Pinpoint the cell where the given text exists, returning its (X, Y) midpoint coordinate. 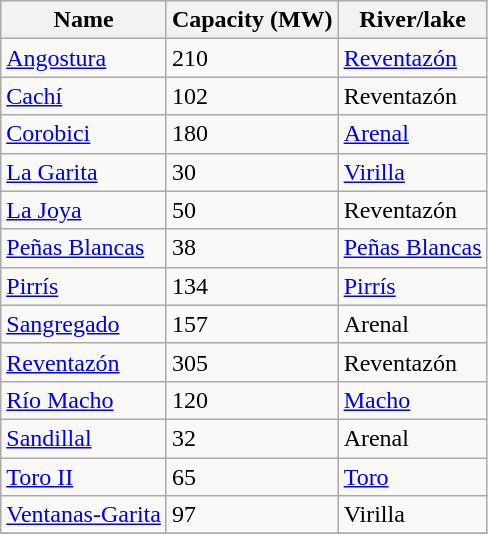
Sangregado (84, 324)
Macho (412, 400)
210 (252, 58)
Sandillal (84, 438)
Name (84, 20)
Ventanas-Garita (84, 515)
102 (252, 96)
305 (252, 362)
La Garita (84, 172)
32 (252, 438)
River/lake (412, 20)
La Joya (84, 210)
Capacity (MW) (252, 20)
134 (252, 286)
50 (252, 210)
180 (252, 134)
97 (252, 515)
Angostura (84, 58)
Cachí (84, 96)
157 (252, 324)
Toro II (84, 477)
30 (252, 172)
38 (252, 248)
Toro (412, 477)
120 (252, 400)
65 (252, 477)
Corobici (84, 134)
Río Macho (84, 400)
